Extract the (x, y) coordinate from the center of the cell holding the provided text.  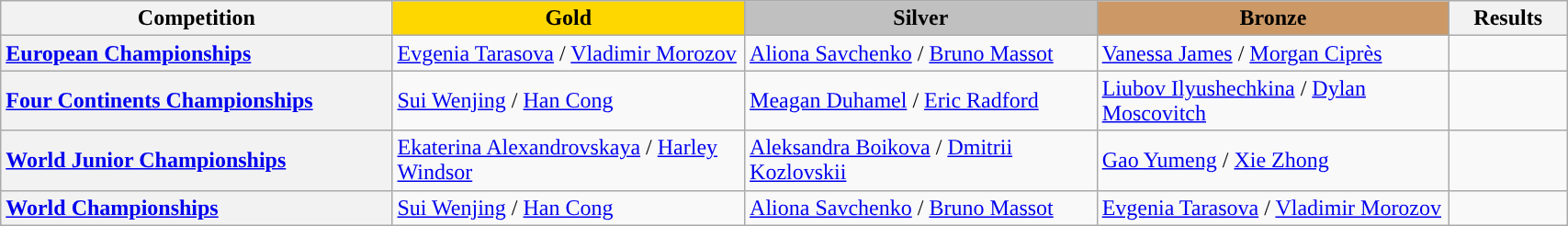
Ekaterina Alexandrovskaya / Harley Windsor (569, 160)
Four Continents Championships (197, 101)
Gold (569, 18)
Gao Yumeng / Xie Zhong (1273, 160)
Meagan Duhamel / Eric Radford (921, 101)
World Championships (197, 208)
Aleksandra Boikova / Dmitrii Kozlovskii (921, 160)
World Junior Championships (197, 160)
Competition (197, 18)
European Championships (197, 53)
Vanessa James / Morgan Ciprès (1273, 53)
Liubov Ilyushechkina / Dylan Moscovitch (1273, 101)
Silver (921, 18)
Results (1508, 18)
Bronze (1273, 18)
